Pinpoint the cell where the given text exists, returning its (X, Y) midpoint coordinate. 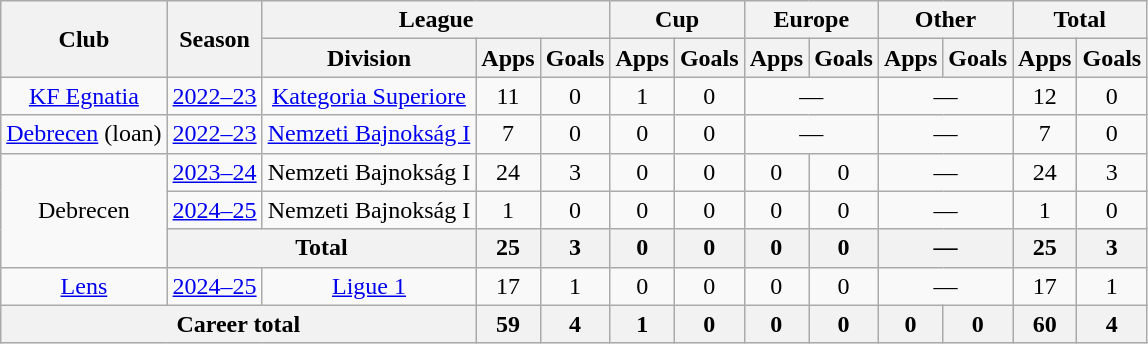
Career total (238, 324)
12 (1045, 96)
Debrecen (loan) (84, 134)
Lens (84, 286)
Division (369, 58)
Club (84, 39)
Kategoria Superiore (369, 96)
60 (1045, 324)
Ligue 1 (369, 286)
2023–24 (214, 172)
Debrecen (84, 210)
59 (508, 324)
League (436, 20)
Other (945, 20)
Europe (811, 20)
Season (214, 39)
KF Egnatia (84, 96)
Cup (677, 20)
11 (508, 96)
